Find where the given text appears and provide that cell's center as [X, Y] coordinate. 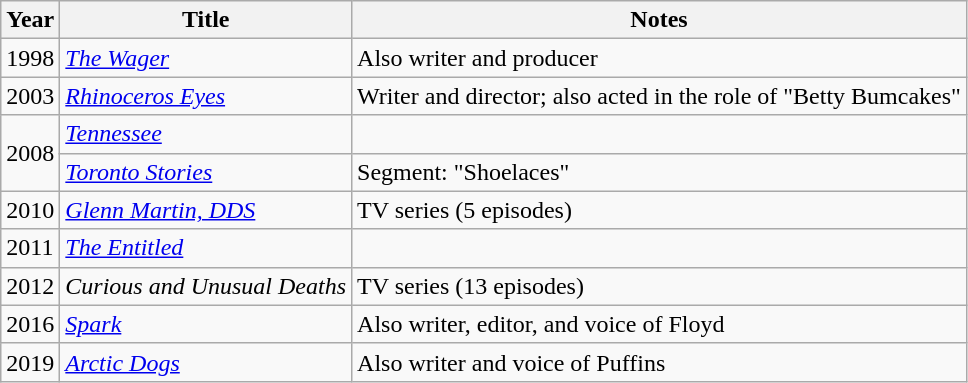
Notes [660, 20]
Arctic Dogs [206, 362]
TV series (13 episodes) [660, 286]
The Entitled [206, 248]
1998 [30, 58]
2012 [30, 286]
Year [30, 20]
Writer and director; also acted in the role of "Betty Bumcakes" [660, 96]
Curious and Unusual Deaths [206, 286]
Tennessee [206, 134]
Also writer and producer [660, 58]
2016 [30, 324]
Rhinoceros Eyes [206, 96]
2011 [30, 248]
Glenn Martin, DDS [206, 210]
2008 [30, 153]
Toronto Stories [206, 172]
TV series (5 episodes) [660, 210]
2019 [30, 362]
The Wager [206, 58]
Segment: "Shoelaces" [660, 172]
Also writer and voice of Puffins [660, 362]
2003 [30, 96]
Also writer, editor, and voice of Floyd [660, 324]
2010 [30, 210]
Title [206, 20]
Spark [206, 324]
